Find where the given text appears and provide that cell's center as [X, Y] coordinate. 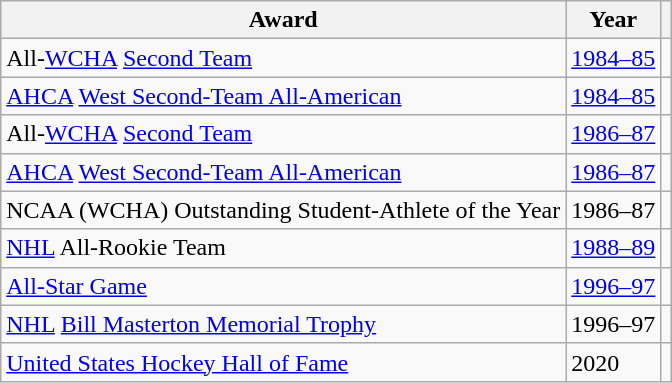
NHL Bill Masterton Memorial Trophy [284, 324]
1988–89 [614, 248]
2020 [614, 362]
United States Hockey Hall of Fame [284, 362]
Year [614, 20]
All-Star Game [284, 286]
Award [284, 20]
NHL All-Rookie Team [284, 248]
NCAA (WCHA) Outstanding Student-Athlete of the Year [284, 210]
